For the text-containing cell, return its midpoint in (x, y) coordinate format. 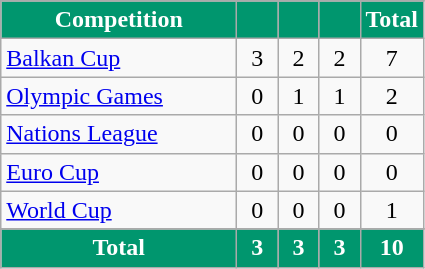
Nations League (119, 134)
Olympic Games (119, 96)
10 (392, 248)
Balkan Cup (119, 58)
Euro Cup (119, 172)
World Cup (119, 210)
7 (392, 58)
Competition (119, 20)
